Search for the cell housing the specified text and yield its [x, y] center coordinate. 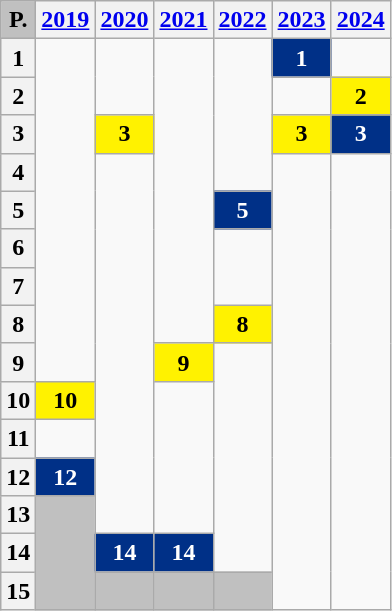
P. [18, 20]
2024 [360, 20]
2021 [184, 20]
2020 [124, 20]
13 [18, 515]
11 [18, 438]
4 [18, 172]
2023 [302, 20]
7 [18, 286]
15 [18, 591]
2022 [242, 20]
6 [18, 248]
2019 [66, 20]
